Output the [x, y] coordinate of the center of the cell containing the given text.  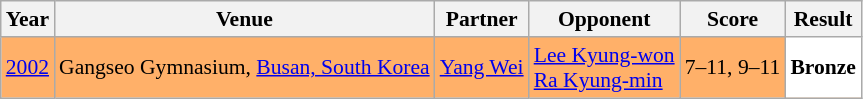
Gangseo Gymnasium, Busan, South Korea [244, 68]
Venue [244, 19]
Lee Kyung-won Ra Kyung-min [604, 68]
Year [28, 19]
Result [823, 19]
Partner [482, 19]
Opponent [604, 19]
Bronze [823, 68]
2002 [28, 68]
Yang Wei [482, 68]
7–11, 9–11 [733, 68]
Score [733, 19]
